Detect which cell encompasses the target text, then output its [x, y] center coordinate. 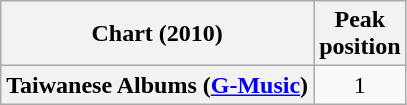
1 [360, 85]
Peakposition [360, 34]
Taiwanese Albums (G-Music) [158, 85]
Chart (2010) [158, 34]
